From the cell containing the given text, extract its center point as (x, y) coordinate. 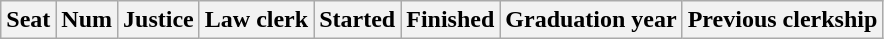
Justice (159, 20)
Previous clerkship (782, 20)
Num (87, 20)
Finished (450, 20)
Seat (28, 20)
Started (358, 20)
Law clerk (256, 20)
Graduation year (591, 20)
